Scan for the cell matching the given text and deliver its [x, y] coordinate at center. 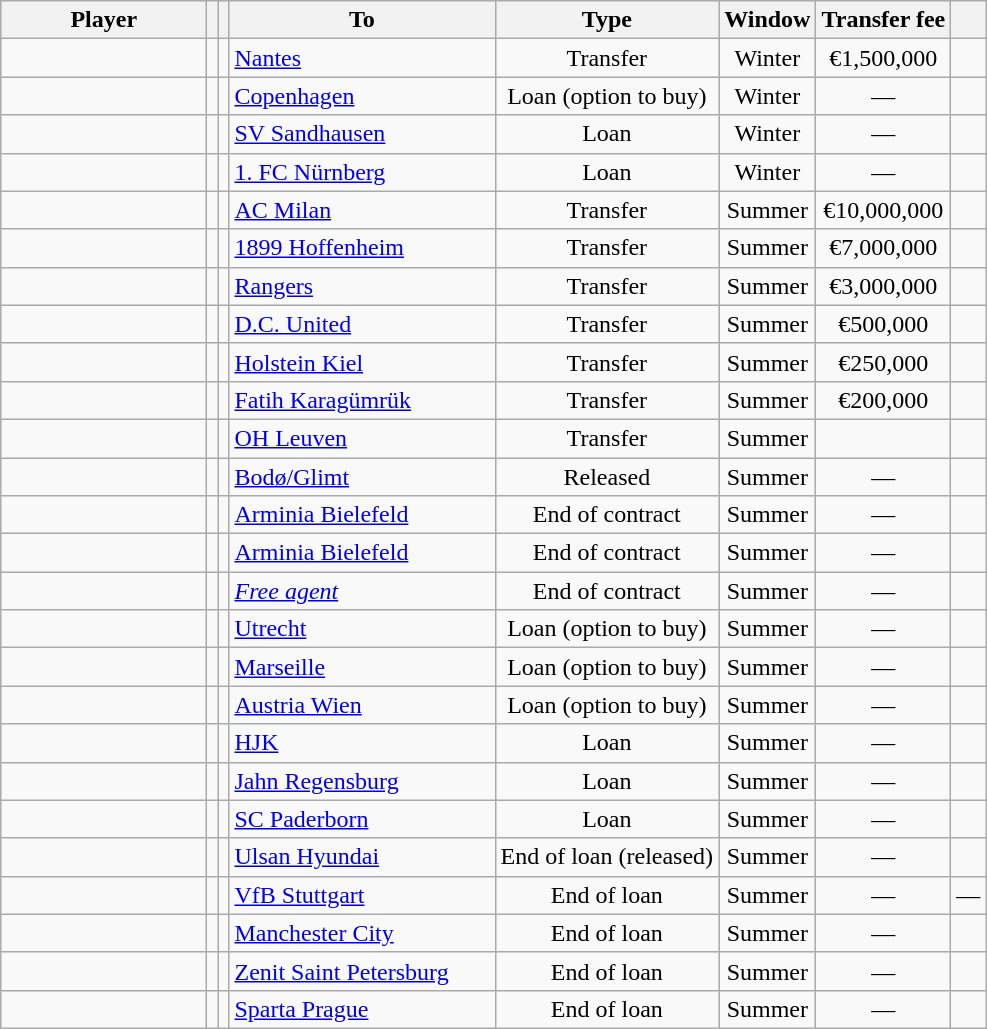
€3,000,000 [884, 286]
Holstein Kiel [362, 362]
Utrecht [362, 629]
SC Paderborn [362, 819]
Sparta Prague [362, 1009]
1899 Hoffenheim [362, 248]
SV Sandhausen [362, 134]
OH Leuven [362, 438]
Marseille [362, 667]
Nantes [362, 58]
Released [607, 477]
€200,000 [884, 400]
Fatih Karagümrük [362, 400]
D.C. United [362, 324]
Ulsan Hyundai [362, 857]
AC Milan [362, 210]
Free agent [362, 591]
Player [104, 20]
Rangers [362, 286]
€500,000 [884, 324]
€1,500,000 [884, 58]
Type [607, 20]
To [362, 20]
HJK [362, 743]
VfB Stuttgart [362, 895]
Bodø/Glimt [362, 477]
End of loan (released) [607, 857]
€7,000,000 [884, 248]
1. FC Nürnberg [362, 172]
Transfer fee [884, 20]
Manchester City [362, 933]
Austria Wien [362, 705]
€10,000,000 [884, 210]
Zenit Saint Petersburg [362, 971]
Jahn Regensburg [362, 781]
€250,000 [884, 362]
Window [768, 20]
Copenhagen [362, 96]
